Scan for the cell matching the given text and deliver its (X, Y) coordinate at center. 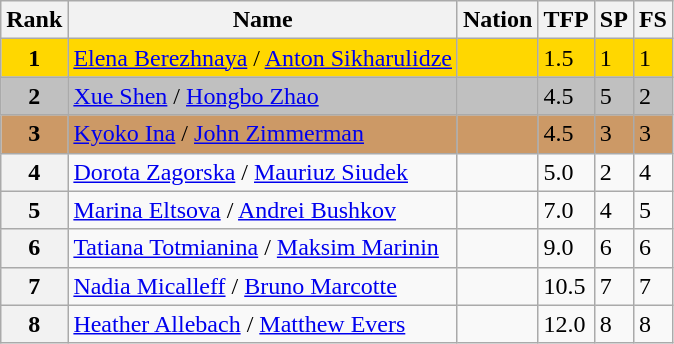
Kyoko Ina / John Zimmerman (263, 134)
5.0 (566, 172)
Nation (497, 20)
Rank (34, 20)
9.0 (566, 248)
7.0 (566, 210)
TFP (566, 20)
Dorota Zagorska / Mauriuz Siudek (263, 172)
Tatiana Totmianina / Maksim Marinin (263, 248)
Elena Berezhnaya / Anton Sikharulidze (263, 58)
FS (652, 20)
Marina Eltsova / Andrei Bushkov (263, 210)
Heather Allebach / Matthew Evers (263, 324)
Xue Shen / Hongbo Zhao (263, 96)
Name (263, 20)
12.0 (566, 324)
Nadia Micalleff / Bruno Marcotte (263, 286)
1.5 (566, 58)
10.5 (566, 286)
SP (614, 20)
